Return the (X, Y) coordinate for the center point of the cell that contains the specified text.  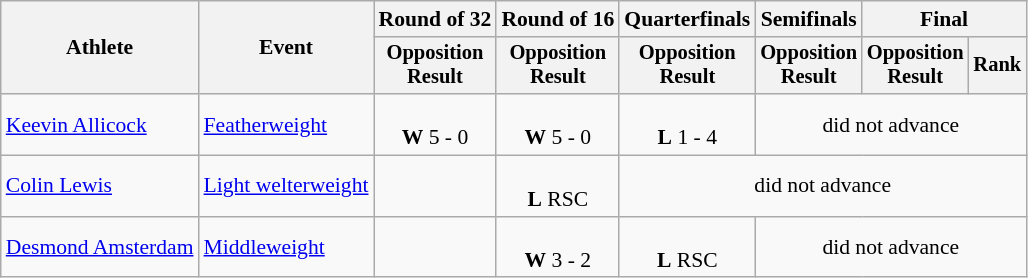
Semifinals (808, 19)
Desmond Amsterdam (100, 248)
Light welterweight (286, 186)
W 3 - 2 (558, 248)
Colin Lewis (100, 186)
Keevin Allicock (100, 124)
Rank (998, 66)
Final (944, 19)
Quarterfinals (687, 19)
L 1 - 4 (687, 124)
Featherweight (286, 124)
Round of 32 (436, 19)
Event (286, 48)
Round of 16 (558, 19)
Athlete (100, 48)
Middleweight (286, 248)
